Detect which cell encompasses the target text, then output its (X, Y) center coordinate. 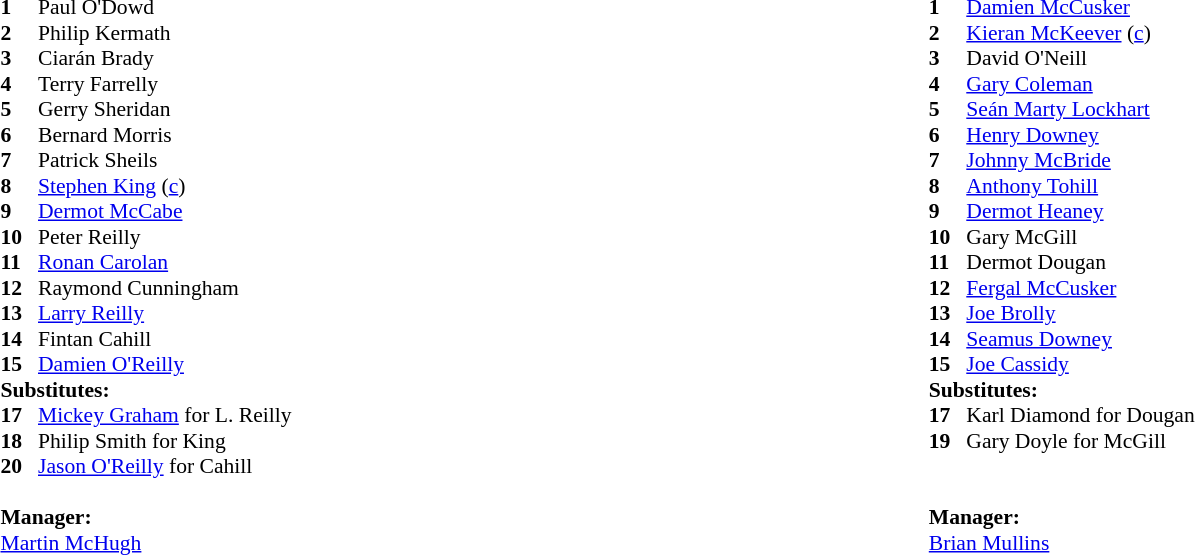
Ronan Carolan (165, 263)
20 (19, 467)
Mickey Graham for L. Reilly (165, 415)
Fergal McCusker (1080, 288)
Raymond Cunningham (165, 288)
Karl Diamond for Dougan (1080, 415)
Gary McGill (1080, 237)
Henry Downey (1080, 135)
Dermot Heaney (1080, 211)
Patrick Sheils (165, 161)
Johnny McBride (1080, 161)
Seamus Downey (1080, 339)
Larry Reilly (165, 313)
Bernard Morris (165, 135)
Gerry Sheridan (165, 109)
Dermot Dougan (1080, 263)
Peter Reilly (165, 237)
Kieran McKeever (c) (1080, 33)
Gary Doyle for McGill (1080, 441)
Ciarán Brady (165, 59)
Joe Cassidy (1080, 365)
Dermot McCabe (165, 211)
Anthony Tohill (1080, 186)
David O'Neill (1080, 59)
Damien O'Reilly (165, 365)
Fintan Cahill (165, 339)
Philip Kermath (165, 33)
Jason O'Reilly for Cahill (165, 467)
Gary Coleman (1080, 84)
Philip Smith for King (165, 441)
Terry Farrelly (165, 84)
Stephen King (c) (165, 186)
Joe Brolly (1080, 313)
18 (19, 441)
19 (948, 441)
Seán Marty Lockhart (1080, 109)
